Return (X, Y) of the center of cell containing provided text 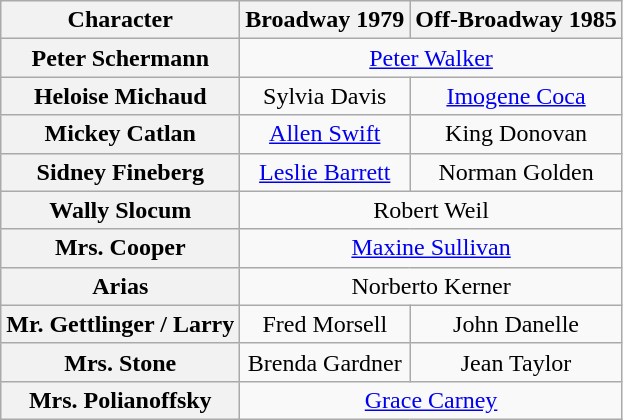
Broadway 1979 (325, 20)
Grace Carney (432, 400)
Off-Broadway 1985 (516, 20)
Jean Taylor (516, 362)
Peter Walker (432, 58)
Maxine Sullivan (432, 248)
Mrs. Stone (120, 362)
Mrs. Cooper (120, 248)
King Donovan (516, 134)
Mr. Gettlinger / Larry (120, 324)
Robert Weil (432, 210)
Character (120, 20)
Allen Swift (325, 134)
Fred Morsell (325, 324)
Sidney Fineberg (120, 172)
Brenda Gardner (325, 362)
Wally Slocum (120, 210)
Arias (120, 286)
Norman Golden (516, 172)
John Danelle (516, 324)
Mickey Catlan (120, 134)
Leslie Barrett (325, 172)
Sylvia Davis (325, 96)
Heloise Michaud (120, 96)
Imogene Coca (516, 96)
Norberto Kerner (432, 286)
Mrs. Polianoffsky (120, 400)
Peter Schermann (120, 58)
